From the cell containing the given text, extract its center point as [x, y] coordinate. 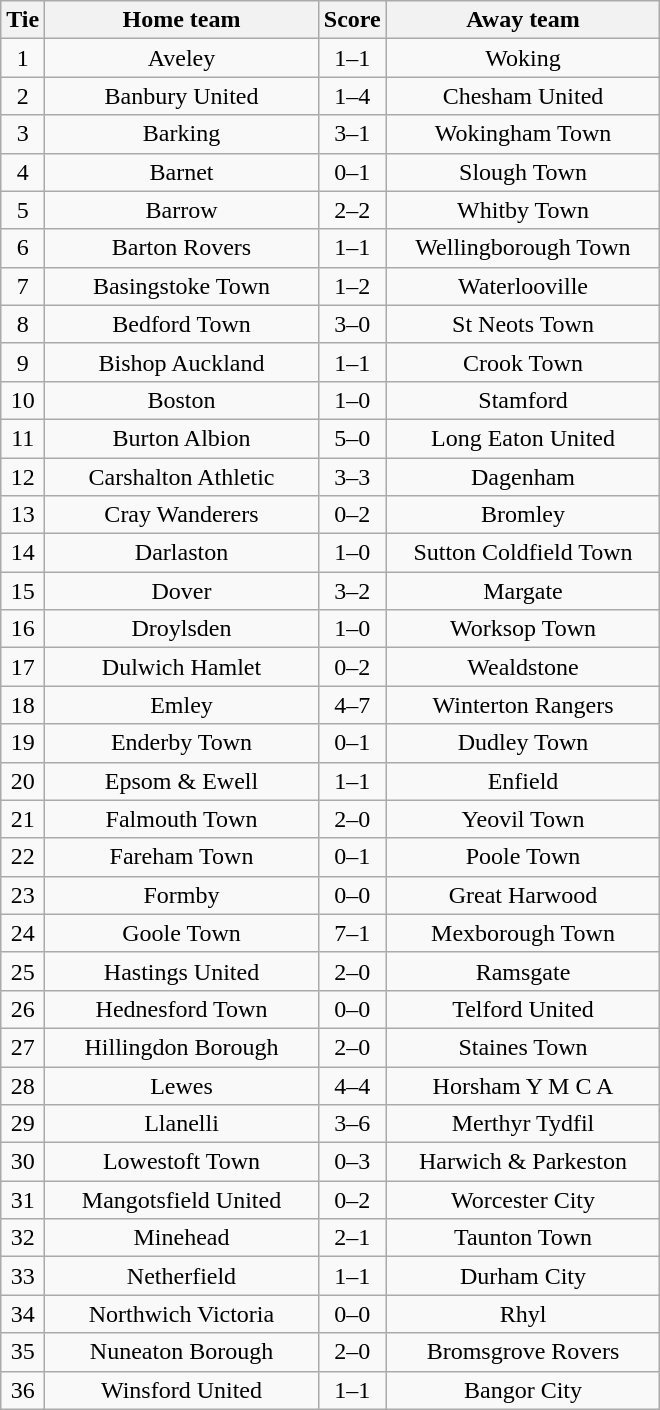
Netherfield [182, 1276]
Barrow [182, 210]
20 [23, 781]
3–1 [352, 134]
Margate [523, 591]
Mangotsfield United [182, 1200]
Ramsgate [523, 971]
23 [23, 895]
Nuneaton Borough [182, 1352]
2–1 [352, 1238]
Wokingham Town [523, 134]
1–2 [352, 286]
Dagenham [523, 477]
33 [23, 1276]
26 [23, 1009]
Banbury United [182, 96]
Cray Wanderers [182, 515]
14 [23, 553]
12 [23, 477]
29 [23, 1124]
3–0 [352, 324]
Mexborough Town [523, 933]
Carshalton Athletic [182, 477]
Bromsgrove Rovers [523, 1352]
Long Eaton United [523, 438]
1–4 [352, 96]
Home team [182, 20]
Away team [523, 20]
Stamford [523, 400]
Wealdstone [523, 667]
11 [23, 438]
Harwich & Parkeston [523, 1162]
Sutton Coldfield Town [523, 553]
Whitby Town [523, 210]
24 [23, 933]
Bedford Town [182, 324]
13 [23, 515]
Winsford United [182, 1390]
35 [23, 1352]
3 [23, 134]
Enfield [523, 781]
Slough Town [523, 172]
Dudley Town [523, 743]
5 [23, 210]
Winterton Rangers [523, 705]
28 [23, 1085]
Formby [182, 895]
0–3 [352, 1162]
Hednesford Town [182, 1009]
Horsham Y M C A [523, 1085]
25 [23, 971]
31 [23, 1200]
8 [23, 324]
Yeovil Town [523, 819]
7–1 [352, 933]
Hastings United [182, 971]
Aveley [182, 58]
4–4 [352, 1085]
36 [23, 1390]
21 [23, 819]
Telford United [523, 1009]
Minehead [182, 1238]
Fareham Town [182, 857]
Bangor City [523, 1390]
2–2 [352, 210]
Merthyr Tydfil [523, 1124]
Lowestoft Town [182, 1162]
Tie [23, 20]
Bishop Auckland [182, 362]
Emley [182, 705]
Barton Rovers [182, 248]
Score [352, 20]
32 [23, 1238]
3–6 [352, 1124]
Barking [182, 134]
34 [23, 1314]
Wellingborough Town [523, 248]
17 [23, 667]
Crook Town [523, 362]
9 [23, 362]
Chesham United [523, 96]
Worcester City [523, 1200]
Barnet [182, 172]
2 [23, 96]
St Neots Town [523, 324]
Taunton Town [523, 1238]
6 [23, 248]
Durham City [523, 1276]
Staines Town [523, 1047]
Boston [182, 400]
Bromley [523, 515]
22 [23, 857]
3–3 [352, 477]
Enderby Town [182, 743]
Great Harwood [523, 895]
Poole Town [523, 857]
Hillingdon Borough [182, 1047]
Burton Albion [182, 438]
4–7 [352, 705]
Worksop Town [523, 629]
30 [23, 1162]
Waterlooville [523, 286]
Dover [182, 591]
Falmouth Town [182, 819]
Dulwich Hamlet [182, 667]
Lewes [182, 1085]
Basingstoke Town [182, 286]
Goole Town [182, 933]
4 [23, 172]
27 [23, 1047]
3–2 [352, 591]
15 [23, 591]
16 [23, 629]
10 [23, 400]
Llanelli [182, 1124]
7 [23, 286]
Northwich Victoria [182, 1314]
1 [23, 58]
Woking [523, 58]
Rhyl [523, 1314]
5–0 [352, 438]
18 [23, 705]
Darlaston [182, 553]
19 [23, 743]
Droylsden [182, 629]
Epsom & Ewell [182, 781]
